Determine the (X, Y) coordinate at the center of the cell enclosing the given text.  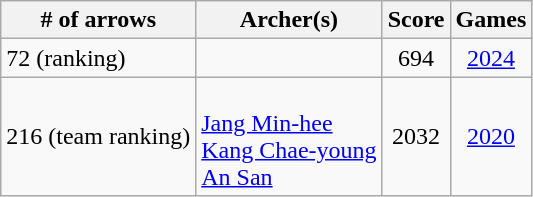
694 (416, 58)
216 (team ranking) (98, 136)
2024 (491, 58)
Jang Min-hee Kang Chae-young An San (289, 136)
# of arrows (98, 20)
72 (ranking) (98, 58)
Score (416, 20)
Archer(s) (289, 20)
Games (491, 20)
2020 (491, 136)
2032 (416, 136)
